Find where the given text appears and provide that cell's center as [X, Y] coordinate. 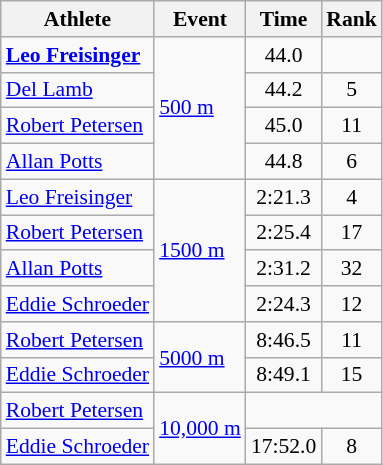
44.8 [284, 162]
15 [352, 375]
2:31.2 [284, 269]
Rank [352, 19]
5000 m [200, 358]
8:46.5 [284, 340]
10,000 m [200, 428]
Del Lamb [78, 90]
Time [284, 19]
44.2 [284, 90]
45.0 [284, 126]
8 [352, 447]
8:49.1 [284, 375]
32 [352, 269]
Event [200, 19]
12 [352, 304]
2:25.4 [284, 233]
500 m [200, 108]
1500 m [200, 250]
2:24.3 [284, 304]
Athlete [78, 19]
44.0 [284, 55]
4 [352, 197]
17 [352, 233]
2:21.3 [284, 197]
5 [352, 90]
17:52.0 [284, 447]
6 [352, 162]
